Detect which cell encompasses the target text, then output its (X, Y) center coordinate. 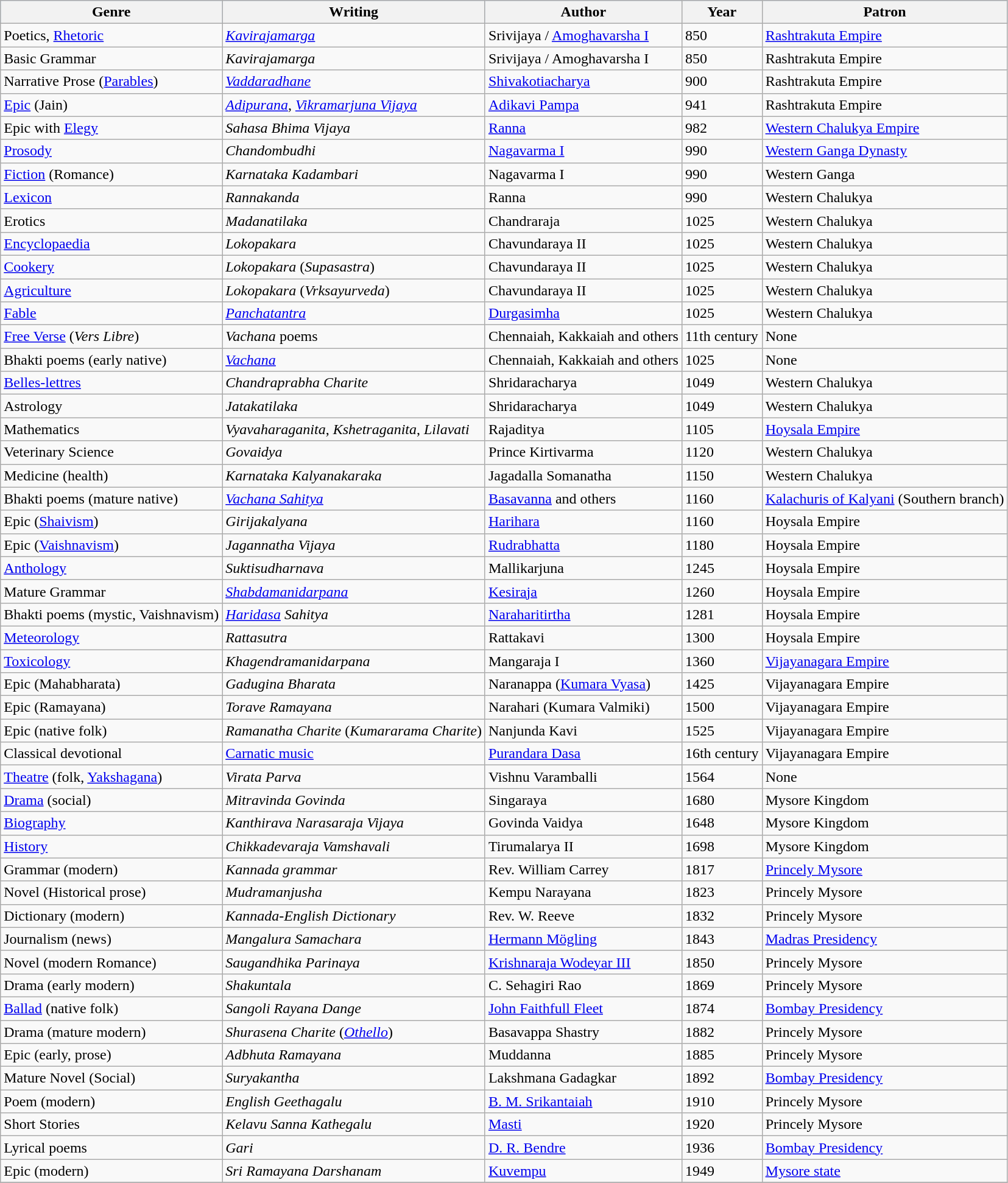
1281 (722, 614)
Bhakti poems (early native) (111, 360)
Shabdamanidarpana (354, 591)
Narrative Prose (Parables) (111, 82)
Drama (social) (111, 800)
1882 (722, 1032)
Virata Parva (354, 777)
Vachana Sahitya (354, 499)
Kanthirava Narasaraja Vijaya (354, 823)
Jatakatilaka (354, 406)
Basavanna and others (583, 499)
B. M. Srikantaiah (583, 1101)
Sahasa Bhima Vijaya (354, 128)
11th century (722, 337)
Grammar (modern) (111, 869)
1360 (722, 661)
Year (722, 12)
Adipurana, Vikramarjuna Vijaya (354, 105)
Harihara (583, 522)
Sri Ramayana Darshanam (354, 1171)
Kannada grammar (354, 869)
Ramanatha Charite (Kumararama Charite) (354, 731)
1850 (722, 962)
Astrology (111, 406)
Adikavi Pampa (583, 105)
Torave Ramayana (354, 707)
Mathematics (111, 429)
Chandombudhi (354, 151)
Western Ganga Dynasty (884, 151)
1823 (722, 893)
Rattakavi (583, 637)
Panchatantra (354, 314)
1920 (722, 1125)
Masti (583, 1125)
Biography (111, 823)
1120 (722, 452)
Epic (Shaivism) (111, 522)
Western Chalukya Empire (884, 128)
Lakshmana Gadagkar (583, 1078)
Shivakotiacharya (583, 82)
Naraharitirtha (583, 614)
1425 (722, 684)
John Faithfull Fleet (583, 1008)
Narahari (Kumara Valmiki) (583, 707)
Durgasimha (583, 314)
1817 (722, 869)
Drama (mature modern) (111, 1032)
Patron (884, 12)
Madras Presidency (884, 939)
1105 (722, 429)
Rev. W. Reeve (583, 916)
Govaidya (354, 452)
Prince Kirtivarma (583, 452)
Agriculture (111, 290)
Karnataka Kalyanakaraka (354, 476)
Anthology (111, 568)
Epic (native folk) (111, 731)
Novel (modern Romance) (111, 962)
Genre (111, 12)
Chikkadevaraja Vamshavali (354, 846)
Mysore state (884, 1171)
Encyclopaedia (111, 244)
Jagannatha Vijaya (354, 545)
1698 (722, 846)
Belles-lettres (111, 383)
Lokopakara (354, 244)
Suryakantha (354, 1078)
Fiction (Romance) (111, 174)
Rajaditya (583, 429)
Kannada-English Dictionary (354, 916)
Fable (111, 314)
History (111, 846)
1648 (722, 823)
Poetics, Rhetoric (111, 35)
1564 (722, 777)
Veterinary Science (111, 452)
Writing (354, 12)
Epic (Mahabharata) (111, 684)
16th century (722, 754)
Western Ganga (884, 174)
C. Sehagiri Rao (583, 985)
Classical devotional (111, 754)
Journalism (news) (111, 939)
Lyrical poems (111, 1148)
Vachana (354, 360)
Kalachuris of Kalyani (Southern branch) (884, 499)
Rudrabhatta (583, 545)
Singaraya (583, 800)
Mallikarjuna (583, 568)
Epic (modern) (111, 1171)
Epic with Elegy (111, 128)
Suktisudharnava (354, 568)
Madanatilaka (354, 220)
Mangaraja I (583, 661)
Epic (early, prose) (111, 1055)
1910 (722, 1101)
Muddanna (583, 1055)
Mature Grammar (111, 591)
Drama (early modern) (111, 985)
Poem (modern) (111, 1101)
1936 (722, 1148)
900 (722, 82)
1525 (722, 731)
D. R. Bendre (583, 1148)
Gari (354, 1148)
982 (722, 128)
Rev. William Carrey (583, 869)
Lokopakara (Vrksayurveda) (354, 290)
Lokopakara (Supasastra) (354, 267)
Basavappa Shastry (583, 1032)
Epic (Vaishnavism) (111, 545)
Novel (Historical prose) (111, 893)
Purandara Dasa (583, 754)
Girijakalyana (354, 522)
1300 (722, 637)
Nanjunda Kavi (583, 731)
Shakuntala (354, 985)
1869 (722, 985)
Rannakanda (354, 197)
1874 (722, 1008)
Author (583, 12)
Haridasa Sahitya (354, 614)
Ballad (native folk) (111, 1008)
Khagendramanidarpana (354, 661)
Vaddaradhane (354, 82)
Epic (Ramayana) (111, 707)
1832 (722, 916)
1150 (722, 476)
Adbhuta Ramayana (354, 1055)
941 (722, 105)
Sangoli Rayana Dange (354, 1008)
Vachana poems (354, 337)
Krishnaraja Wodeyar III (583, 962)
Meteorology (111, 637)
Lexicon (111, 197)
Dictionary (modern) (111, 916)
Kuvempu (583, 1171)
1843 (722, 939)
Chandraraja (583, 220)
Bhakti poems (mature native) (111, 499)
1500 (722, 707)
Mangalura Samachara (354, 939)
Rattasutra (354, 637)
Govinda Vaidya (583, 823)
Gadugina Bharata (354, 684)
Chandraprabha Charite (354, 383)
Jagadalla Somanatha (583, 476)
Prosody (111, 151)
Erotics (111, 220)
1180 (722, 545)
Bhakti poems (mystic, Vaishnavism) (111, 614)
Saugandhika Parinaya (354, 962)
Mudramanjusha (354, 893)
Vyavaharaganita, Kshetraganita, Lilavati (354, 429)
Hermann Mögling (583, 939)
Shurasena Charite (Othello) (354, 1032)
1885 (722, 1055)
English Geethagalu (354, 1101)
Karnataka Kadambari (354, 174)
Kelavu Sanna Kathegalu (354, 1125)
Vishnu Varamballi (583, 777)
Epic (Jain) (111, 105)
Kesiraja (583, 591)
1892 (722, 1078)
Cookery (111, 267)
Mature Novel (Social) (111, 1078)
Theatre (folk, Yakshagana) (111, 777)
Basic Grammar (111, 58)
Kempu Narayana (583, 893)
1260 (722, 591)
Free Verse (Vers Libre) (111, 337)
1949 (722, 1171)
Naranappa (Kumara Vyasa) (583, 684)
Medicine (health) (111, 476)
Toxicology (111, 661)
1680 (722, 800)
1245 (722, 568)
Tirumalarya II (583, 846)
Carnatic music (354, 754)
Short Stories (111, 1125)
Mitravinda Govinda (354, 800)
